Pinpoint the cell where the given text exists, returning its [X, Y] midpoint coordinate. 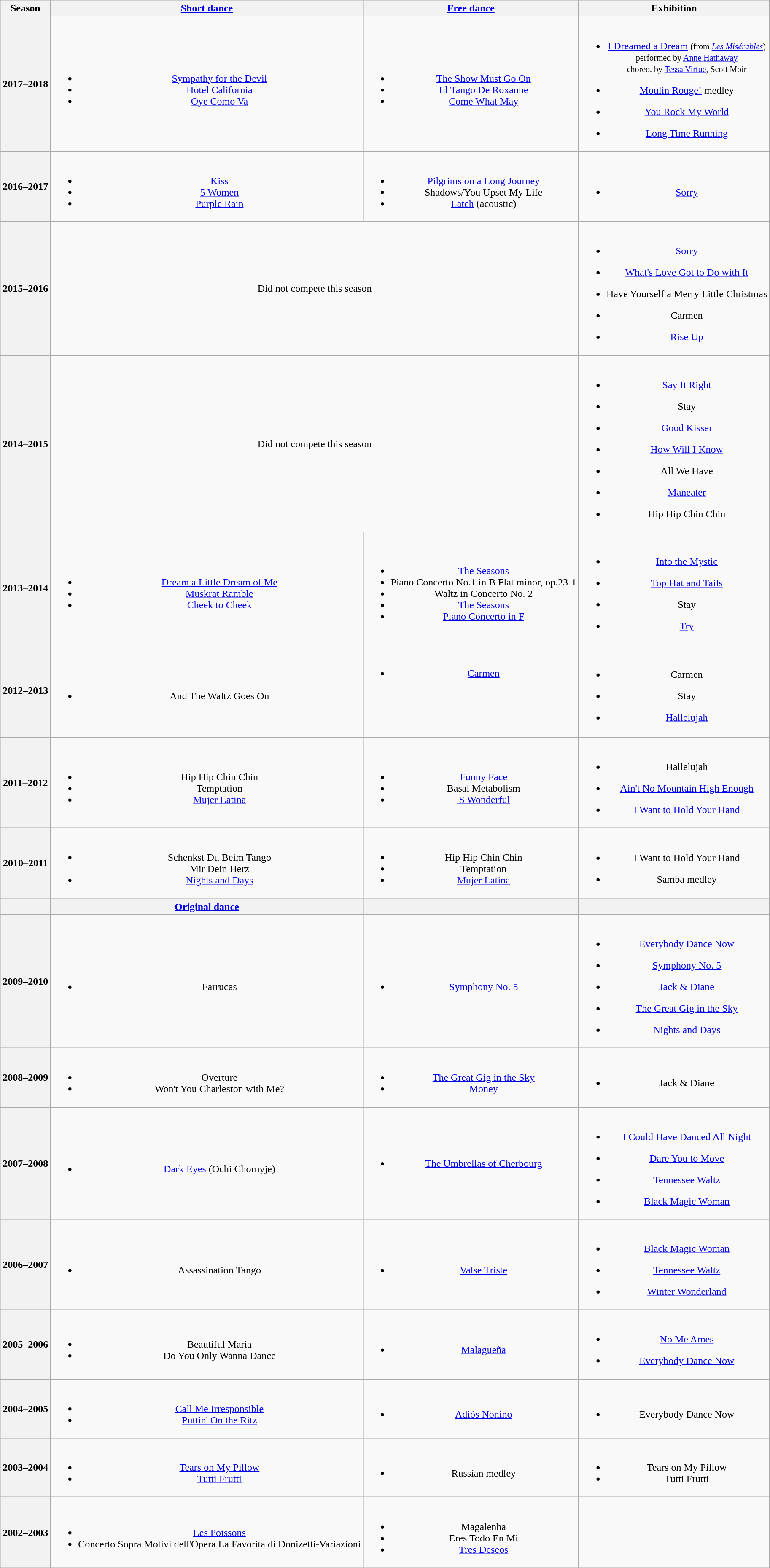
The Seasons Piano Concerto No.1 in B Flat minor, op.23-1 Waltz in Concerto No. 2 The Seasons Piano Concerto in F [471, 588]
Schenkst Du Beim Tango Mir Dein Herz Nights and Days [207, 863]
2013–2014 [25, 588]
The Umbrellas of Cherbourg [471, 1163]
Funny Face Basal Metabolism 'S Wonderful [471, 782]
Dream a Little Dream of Me Muskrat Ramble Cheek to Cheek [207, 588]
Season [25, 8]
I Want to Hold Your Hand Samba medley [674, 863]
Malagueña [471, 1345]
2005–2006 [25, 1345]
Everybody Dance Now Symphony No. 5 Jack & Diane The Great Gig in the Sky Nights and Days [674, 981]
2009–2010 [25, 981]
2014–2015 [25, 443]
2010–2011 [25, 863]
Beautiful Maria Do You Only Wanna Dance [207, 1345]
Sympathy for the Devil Hotel California Oye Como Va [207, 84]
2015–2016 [25, 288]
Dark Eyes (Ochi Chornyje) [207, 1163]
The Great Gig in the SkyMoney [471, 1077]
Les PoissonsConcerto Sopra Motivi dell'Opera La Favorita di Donizetti-Variazioni [207, 1533]
Sorry [674, 186]
Sorry What's Love Got to Do with It Have Yourself a Merry Little ChristmasCarmen Rise Up [674, 288]
I Could Have Danced All Night Dare You to Move Tennessee Waltz Black Magic Woman [674, 1163]
2004–2005 [25, 1409]
Valse Triste [471, 1265]
Pilgrims on a Long Journey Shadows/You Upset My LifeLatch (acoustic) [471, 186]
Short dance [207, 8]
Say It Right Stay Good Kisser How Will I Know All We HaveManeaterHip Hip Chin Chin [674, 443]
Farrucas [207, 981]
Hallelujah Ain't No Mountain High Enough I Want to Hold Your Hand [674, 782]
Carmen [471, 690]
Russian medley [471, 1468]
The Show Must Go OnEl Tango De RoxanneCome What May [471, 84]
Kiss 5 Women Purple Rain [207, 186]
No Me Ames Everybody Dance Now [674, 1345]
Assassination Tango [207, 1265]
Exhibition [674, 8]
Jack & Diane [674, 1077]
2002–2003 [25, 1533]
2003–2004 [25, 1468]
Call Me Irresponsible Puttin' On the Ritz [207, 1409]
Magalenha Eres Todo En Mi Tres Deseos [471, 1533]
Everybody Dance Now [674, 1409]
2017–2018 [25, 84]
CarmenStay Hallelujah [674, 690]
Free dance [471, 8]
2012–2013 [25, 690]
Into the Mystic Top Hat and Tails Stay Try [674, 588]
Original dance [207, 906]
OvertureWon't You Charleston with Me? [207, 1077]
2008–2009 [25, 1077]
2006–2007 [25, 1265]
2011–2012 [25, 782]
2016–2017 [25, 186]
Black Magic Woman Tennessee Waltz Winter Wonderland [674, 1265]
Adiós Nonino [471, 1409]
2007–2008 [25, 1163]
And The Waltz Goes On [207, 690]
Symphony No. 5 [471, 981]
